Locate the cell with the specified text and output its (x, y) center coordinate. 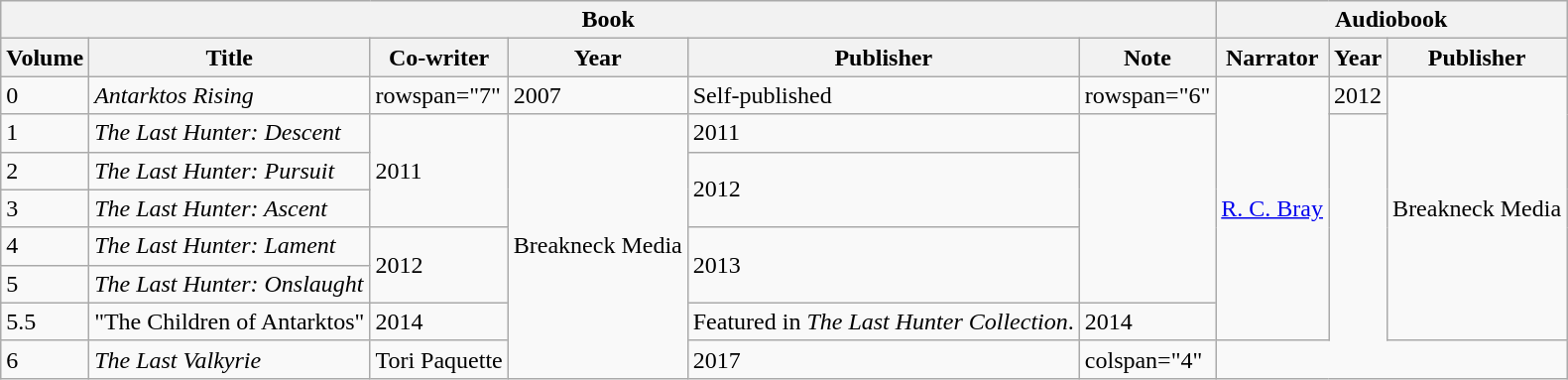
Tori Paquette (438, 359)
1 (46, 133)
2013 (883, 265)
"The Children of Antarktos" (230, 321)
3 (46, 208)
colspan="4" (1147, 359)
rowspan="6" (1147, 95)
Volume (46, 58)
rowspan="7" (438, 95)
The Last Valkyrie (230, 359)
Narrator (1272, 58)
The Last Hunter: Pursuit (230, 171)
2007 (597, 95)
2017 (883, 359)
5.5 (46, 321)
Book (609, 20)
Antarktos Rising (230, 95)
Audiobook (1391, 20)
The Last Hunter: Onslaught (230, 284)
6 (46, 359)
The Last Hunter: Ascent (230, 208)
Featured in The Last Hunter Collection. (883, 321)
Note (1147, 58)
R. C. Bray (1272, 208)
0 (46, 95)
Co-writer (438, 58)
The Last Hunter: Lament (230, 246)
2 (46, 171)
The Last Hunter: Descent (230, 133)
Self-published (883, 95)
4 (46, 246)
Title (230, 58)
5 (46, 284)
